Scan for the cell matching the given text and deliver its [X, Y] coordinate at center. 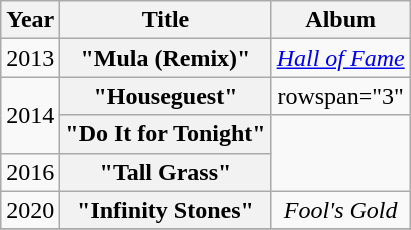
rowspan="3" [340, 96]
2016 [30, 172]
Fool's Gold [340, 210]
"Do It for Tonight" [166, 134]
"Houseguest" [166, 96]
"Infinity Stones" [166, 210]
Year [30, 20]
Album [340, 20]
2014 [30, 115]
2020 [30, 210]
Title [166, 20]
2013 [30, 58]
"Mula (Remix)" [166, 58]
"Tall Grass" [166, 172]
Hall of Fame [340, 58]
